Locate the cell with the specified text and output its [x, y] center coordinate. 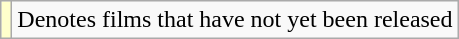
Denotes films that have not yet been released [235, 20]
